Provide the (x, y) coordinate of the cell's center where the given text is located.  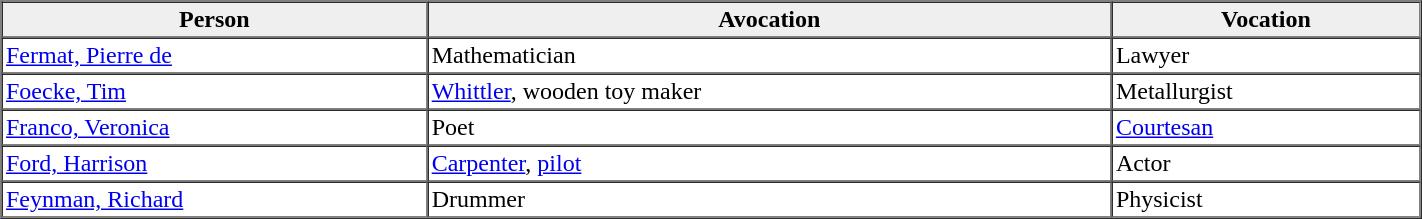
Courtesan (1266, 128)
Person (215, 20)
Fermat, Pierre de (215, 56)
Actor (1266, 164)
Drummer (769, 200)
Vocation (1266, 20)
Avocation (769, 20)
Franco, Veronica (215, 128)
Ford, Harrison (215, 164)
Feynman, Richard (215, 200)
Lawyer (1266, 56)
Foecke, Tim (215, 92)
Poet (769, 128)
Mathematician (769, 56)
Carpenter, pilot (769, 164)
Physicist (1266, 200)
Metallurgist (1266, 92)
Whittler, wooden toy maker (769, 92)
